Output the [x, y] coordinate of the center of the cell containing the given text.  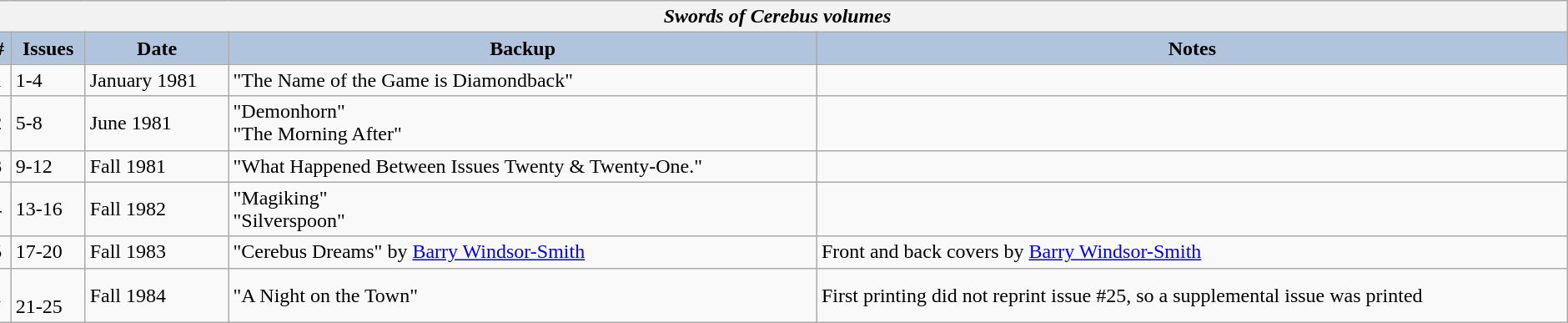
"Demonhorn""The Morning After" [522, 124]
Fall 1984 [157, 295]
"What Happened Between Issues Twenty & Twenty-One." [522, 166]
Fall 1981 [157, 166]
Notes [1192, 48]
13-16 [48, 209]
January 1981 [157, 80]
21-25 [48, 295]
5-8 [48, 124]
1-4 [48, 80]
Fall 1983 [157, 252]
June 1981 [157, 124]
"Magiking""Silverspoon" [522, 209]
Fall 1982 [157, 209]
First printing did not reprint issue #25, so a supplemental issue was printed [1192, 295]
Front and back covers by Barry Windsor-Smith [1192, 252]
9-12 [48, 166]
Issues [48, 48]
Backup [522, 48]
"The Name of the Game is Diamondback" [522, 80]
"Cerebus Dreams" by Barry Windsor-Smith [522, 252]
Date [157, 48]
"A Night on the Town" [522, 295]
17-20 [48, 252]
